Capture the cell that displays the provided text and extract its [x, y] central coordinate. 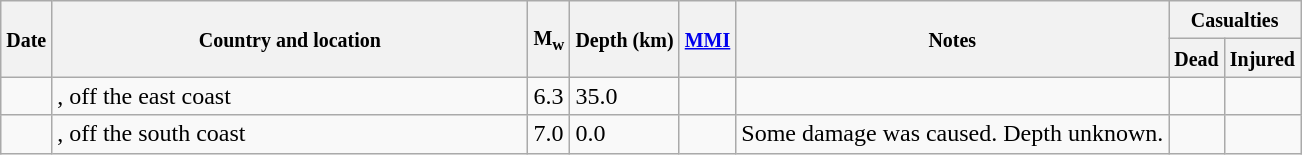
Mw [549, 39]
35.0 [624, 96]
7.0 [549, 134]
, off the south coast [290, 134]
6.3 [549, 96]
Depth (km) [624, 39]
, off the east coast [290, 96]
Some damage was caused. Depth unknown. [952, 134]
Notes [952, 39]
Date [26, 39]
MMI [708, 39]
0.0 [624, 134]
Injured [1262, 58]
Casualties [1235, 20]
Dead [1197, 58]
Country and location [290, 39]
